Return the (x, y) coordinate for the center point of the cell that contains the specified text.  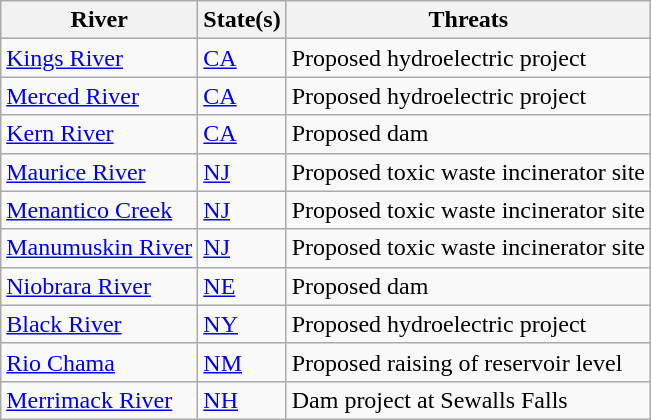
Proposed raising of reservoir level (468, 362)
Niobrara River (100, 286)
NH (242, 400)
River (100, 20)
Threats (468, 20)
Maurice River (100, 172)
Black River (100, 324)
Kern River (100, 134)
Merrimack River (100, 400)
NY (242, 324)
NE (242, 286)
State(s) (242, 20)
Merced River (100, 96)
Kings River (100, 58)
Dam project at Sewalls Falls (468, 400)
Manumuskin River (100, 248)
Menantico Creek (100, 210)
Rio Chama (100, 362)
NM (242, 362)
